Search for the cell housing the specified text and yield its [X, Y] center coordinate. 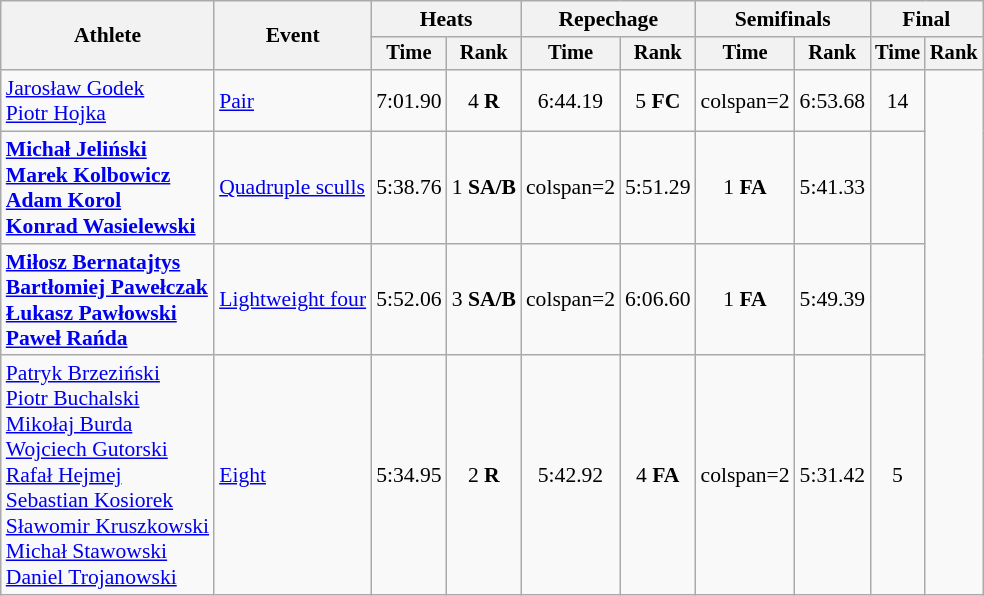
Event [292, 36]
5:42.92 [570, 476]
Jarosław GodekPiotr Hojka [108, 100]
5:41.33 [832, 188]
Final [926, 19]
Quadruple sculls [292, 188]
Repechage [608, 19]
Eight [292, 476]
5:49.39 [832, 300]
6:53.68 [832, 100]
Semifinals [784, 19]
4 R [484, 100]
Miłosz BernatajtysBartłomiej PawełczakŁukasz PawłowskiPaweł Rańda [108, 300]
Lightweight four [292, 300]
Heats [446, 19]
Michał JelińskiMarek KolbowiczAdam KorolKonrad Wasielewski [108, 188]
Pair [292, 100]
Athlete [108, 36]
Patryk BrzezińskiPiotr BuchalskiMikołaj BurdaWojciech GutorskiRafał HejmejSebastian KosiorekSławomir KruszkowskiMichał StawowskiDaniel Trojanowski [108, 476]
5:34.95 [408, 476]
5:38.76 [408, 188]
6:44.19 [570, 100]
6:06.60 [658, 300]
3 SA/B [484, 300]
2 R [484, 476]
5:51.29 [658, 188]
4 FA [658, 476]
5 FC [658, 100]
1 SA/B [484, 188]
7:01.90 [408, 100]
14 [898, 100]
5 [898, 476]
5:31.42 [832, 476]
5:52.06 [408, 300]
